Search for the cell housing the specified text and yield its (X, Y) center coordinate. 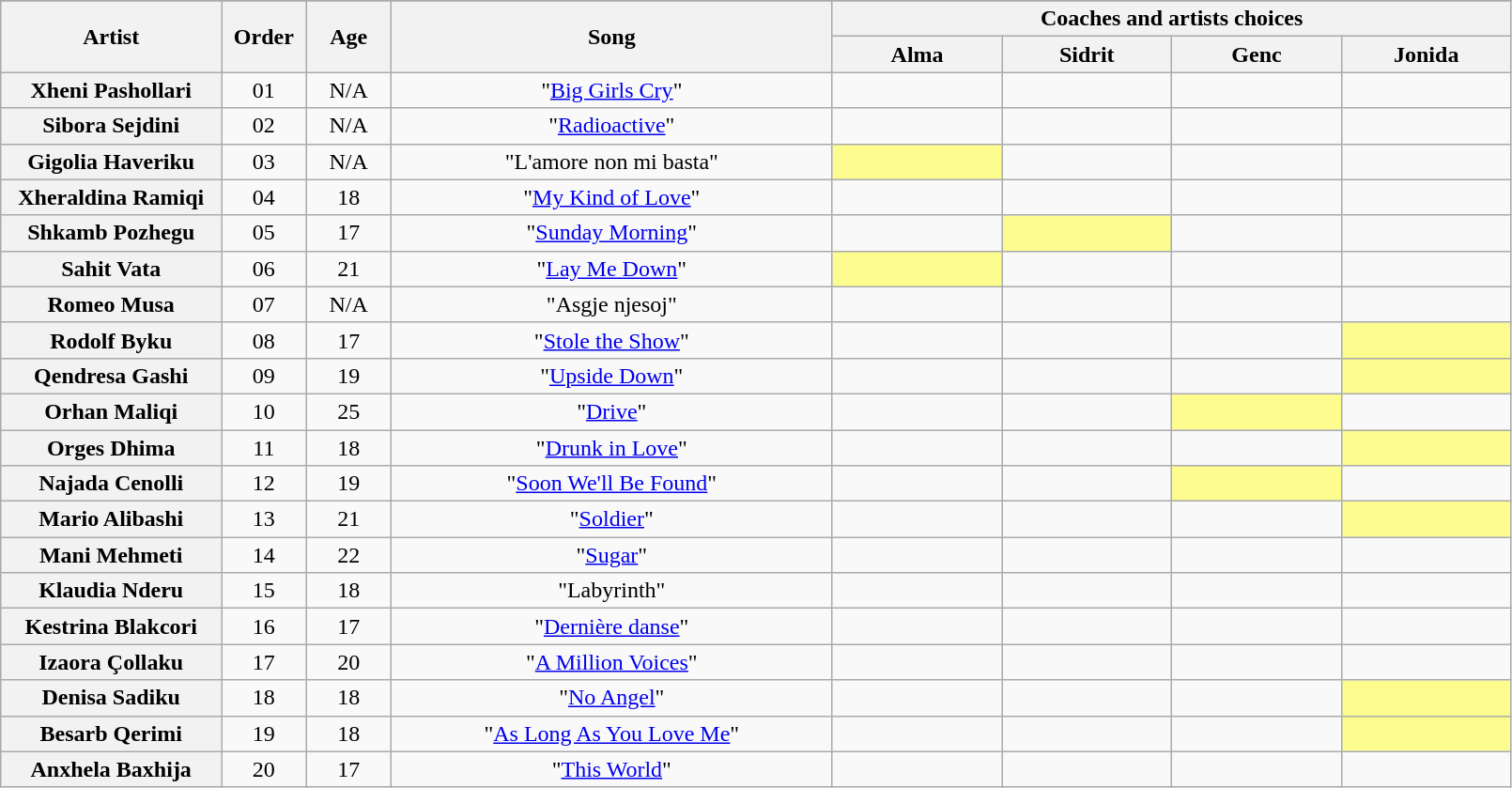
"No Angel" (611, 698)
"Asgje njesoj" (611, 304)
25 (348, 411)
"Big Girls Cry" (611, 90)
09 (264, 376)
Xheni Pashollari (111, 90)
Romeo Musa (111, 304)
"Soldier" (611, 519)
Sidrit (1088, 54)
08 (264, 340)
Mario Alibashi (111, 519)
"Sunday Morning" (611, 233)
"Radioactive" (611, 126)
22 (348, 555)
"As Long As You Love Me" (611, 734)
01 (264, 90)
Gigolia Haveriku (111, 162)
"L'amore non mi basta" (611, 162)
"Lay Me Down" (611, 269)
04 (264, 197)
Age (348, 37)
"This World" (611, 769)
11 (264, 448)
Jonida (1426, 54)
"Stole the Show" (611, 340)
"Sugar" (611, 555)
"Drunk in Love" (611, 448)
Sibora Sejdini (111, 126)
Mani Mehmeti (111, 555)
03 (264, 162)
12 (264, 484)
"Drive" (611, 411)
"My Kind of Love" (611, 197)
"A Million Voices" (611, 662)
Genc (1257, 54)
05 (264, 233)
"Dernière danse" (611, 626)
Izaora Çollaku (111, 662)
Shkamb Pozhegu (111, 233)
14 (264, 555)
Orhan Maliqi (111, 411)
"Labyrinth" (611, 591)
Kestrina Blakcori (111, 626)
Qendresa Gashi (111, 376)
Rodolf Byku (111, 340)
Artist (111, 37)
Song (611, 37)
13 (264, 519)
15 (264, 591)
Klaudia Nderu (111, 591)
Sahit Vata (111, 269)
Orges Dhima (111, 448)
Xheraldina Ramiqi (111, 197)
"Soon We'll Be Found" (611, 484)
Alma (917, 54)
16 (264, 626)
07 (264, 304)
02 (264, 126)
Najada Cenolli (111, 484)
Order (264, 37)
"Upside Down" (611, 376)
Besarb Qerimi (111, 734)
Denisa Sadiku (111, 698)
Anxhela Baxhija (111, 769)
10 (264, 411)
Coaches and artists choices (1172, 19)
06 (264, 269)
